For the text-containing cell, return its midpoint in [x, y] coordinate format. 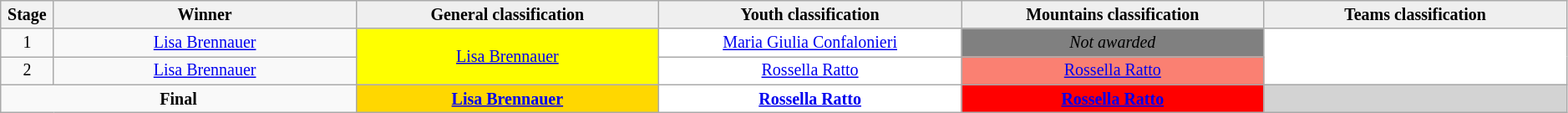
Teams classification [1415, 15]
1 [27, 44]
Winner [205, 15]
Final [179, 99]
2 [27, 70]
Maria Giulia Confalonieri [809, 44]
Youth classification [809, 15]
Not awarded [1113, 44]
Mountains classification [1113, 15]
Stage [27, 15]
General classification [507, 15]
